Scan for the cell matching the given text and deliver its [x, y] coordinate at center. 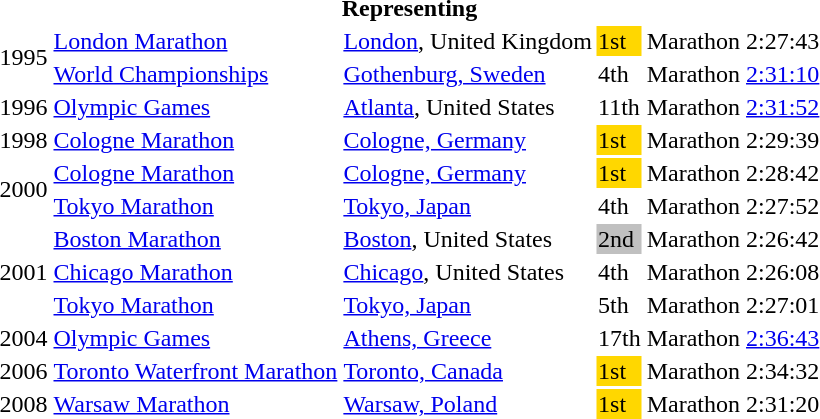
Warsaw Marathon [196, 404]
2nd [620, 239]
17th [620, 338]
Toronto, Canada [468, 371]
Chicago Marathon [196, 272]
Atlanta, United States [468, 107]
Gothenburg, Sweden [468, 74]
11th [620, 107]
Warsaw, Poland [468, 404]
Boston, United States [468, 239]
London, United Kingdom [468, 41]
Chicago, United States [468, 272]
5th [620, 305]
Toronto Waterfront Marathon [196, 371]
Athens, Greece [468, 338]
London Marathon [196, 41]
World Championships [196, 74]
Boston Marathon [196, 239]
